Return the (x, y) coordinate for the center point of the cell that contains the specified text.  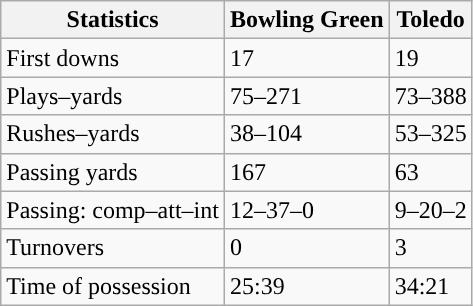
12–37–0 (306, 210)
Rushes–yards (113, 134)
Statistics (113, 20)
167 (306, 172)
Turnovers (113, 248)
19 (430, 58)
53–325 (430, 134)
Passing yards (113, 172)
3 (430, 248)
Time of possession (113, 286)
Passing: comp–att–int (113, 210)
Bowling Green (306, 20)
Toledo (430, 20)
9–20–2 (430, 210)
17 (306, 58)
63 (430, 172)
First downs (113, 58)
Plays–yards (113, 96)
73–388 (430, 96)
38–104 (306, 134)
75–271 (306, 96)
25:39 (306, 286)
34:21 (430, 286)
0 (306, 248)
